Provide the (X, Y) coordinate of the cell's center where the given text is located.  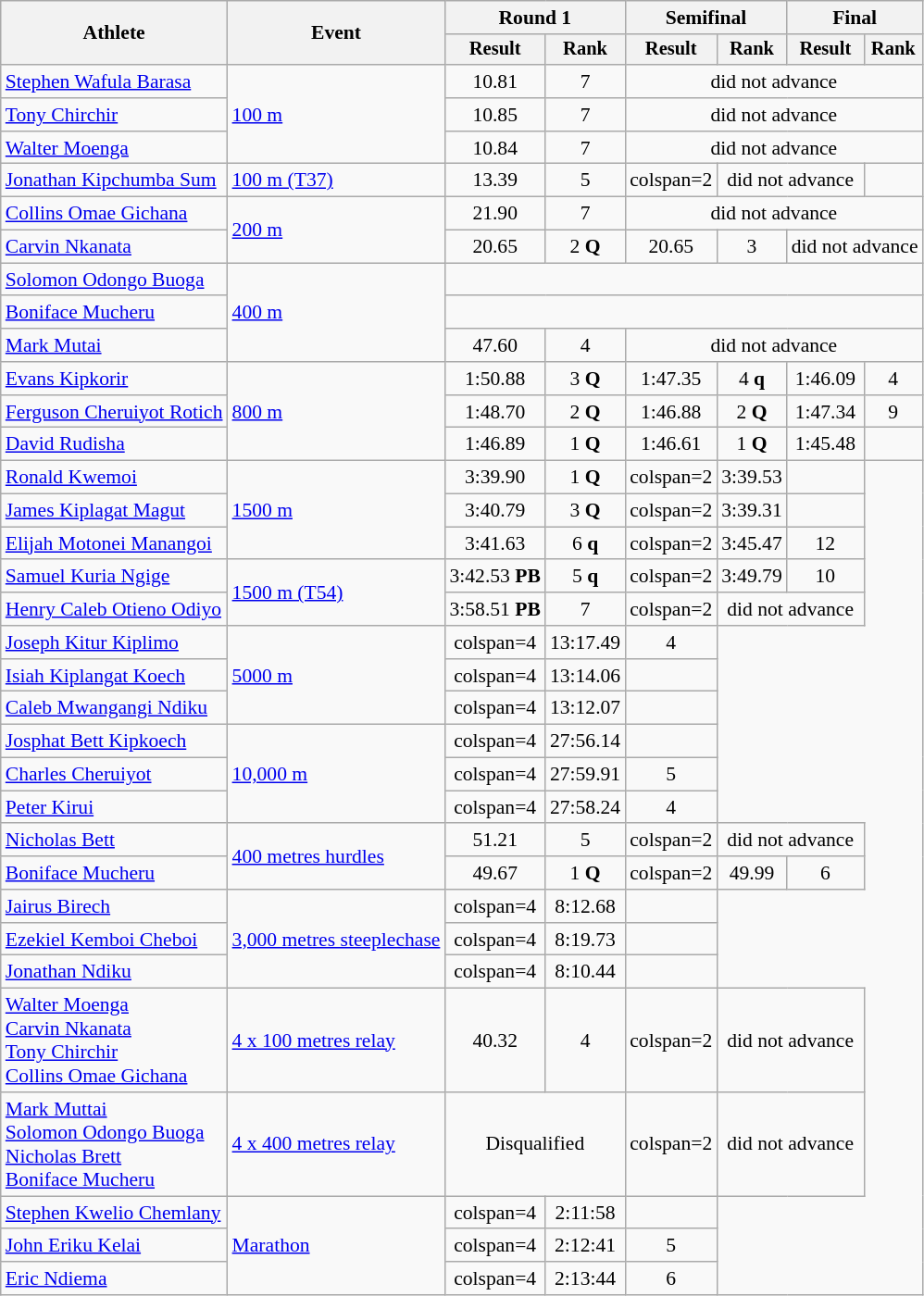
1:48.70 (494, 412)
9 (893, 412)
Marathon (337, 1246)
13:14.06 (585, 676)
10.84 (494, 148)
4 x 400 metres relay (337, 1144)
1:45.48 (826, 444)
Jairus Birech (115, 906)
10,000 m (337, 774)
5000 m (337, 676)
3:45.47 (752, 543)
Isiah Kiplangat Koech (115, 676)
Disqualified (535, 1144)
400 m (337, 313)
1500 m (337, 511)
Henry Caleb Otieno Odiyo (115, 609)
1:47.34 (826, 412)
Evans Kipkorir (115, 379)
21.90 (494, 214)
49.67 (494, 873)
Carvin Nkanata (115, 247)
Semifinal (705, 18)
3,000 metres steeplechase (337, 939)
Stephen Kwelio Chemlany (115, 1213)
100 m (T37) (337, 181)
10.81 (494, 81)
Event (337, 33)
13:17.49 (585, 642)
3:39.90 (494, 478)
400 metres hurdles (337, 857)
6 q (585, 543)
Eric Ndiema (115, 1278)
12 (826, 543)
51.21 (494, 841)
Ezekiel Kemboi Cheboi (115, 940)
Walter Moenga (115, 148)
3:42.53 PB (494, 577)
47.60 (494, 345)
27:58.24 (585, 807)
40.32 (494, 1041)
27:56.14 (585, 741)
Athlete (115, 33)
100 m (337, 115)
John Eriku Kelai (115, 1246)
Charles Cheruiyot (115, 775)
1500 m (T54) (337, 592)
Tony Chirchir (115, 115)
Josphat Bett Kipkoech (115, 741)
1:46.89 (494, 444)
4 x 100 metres relay (337, 1041)
Peter Kirui (115, 807)
3:41.63 (494, 543)
Nicholas Bett (115, 841)
Final (855, 18)
Caleb Mwangangi Ndiku (115, 708)
Collins Omae Gichana (115, 214)
James Kiplagat Magut (115, 511)
David Rudisha (115, 444)
1:46.09 (826, 379)
Mark MuttaiSolomon Odongo BuogaNicholas BrettBoniface Mucheru (115, 1144)
49.99 (752, 873)
Solomon Odongo Buoga (115, 280)
8:10.44 (585, 972)
2:13:44 (585, 1278)
10.85 (494, 115)
1:50.88 (494, 379)
1:46.61 (670, 444)
1:47.35 (670, 379)
Walter MoengaCarvin NkanataTony ChirchirCollins Omae Gichana (115, 1041)
Jonathan Ndiku (115, 972)
3:58.51 PB (494, 609)
3:49.79 (752, 577)
3:39.31 (752, 511)
8:19.73 (585, 940)
800 m (337, 411)
Ronald Kwemoi (115, 478)
4 q (752, 379)
8:12.68 (585, 906)
5 q (585, 577)
200 m (337, 230)
Round 1 (535, 18)
3:40.79 (494, 511)
27:59.91 (585, 775)
Jonathan Kipchumba Sum (115, 181)
13.39 (494, 181)
Samuel Kuria Ngige (115, 577)
3:39.53 (752, 478)
2:11:58 (585, 1213)
1:46.88 (670, 412)
Stephen Wafula Barasa (115, 81)
Ferguson Cheruiyot Rotich (115, 412)
Joseph Kitur Kiplimo (115, 642)
3 (752, 247)
13:12.07 (585, 708)
2:12:41 (585, 1246)
Elijah Motonei Manangoi (115, 543)
10 (826, 577)
Mark Mutai (115, 345)
